Determine the (x, y) coordinate at the center of the cell enclosing the given text.  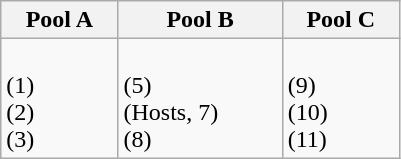
Pool B (200, 20)
(1) (2) (3) (60, 98)
Pool C (340, 20)
(9) (10) (11) (340, 98)
Pool A (60, 20)
(5) (Hosts, 7) (8) (200, 98)
